Provide the [X, Y] coordinate of the cell's center where the given text is located.  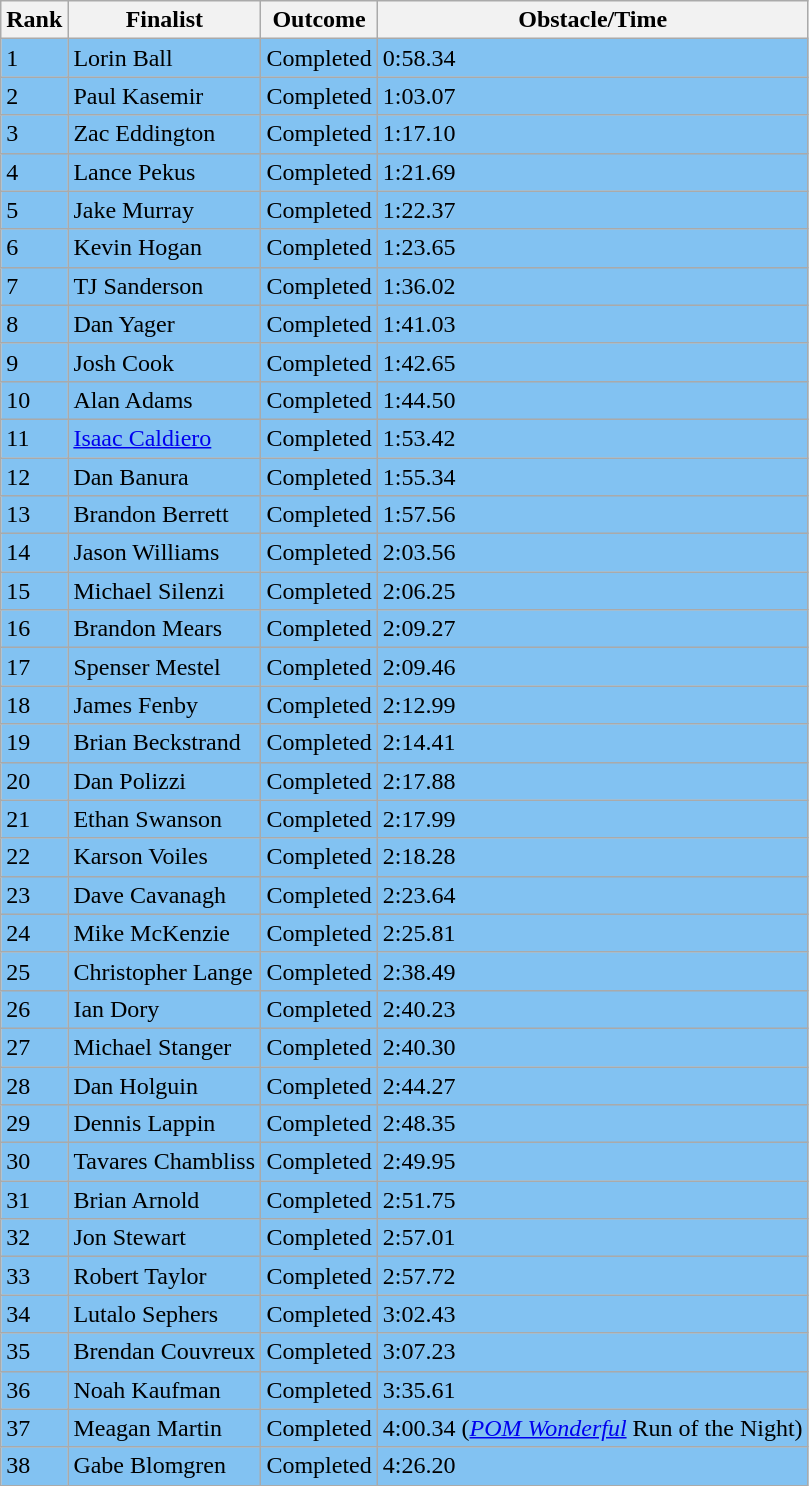
6 [34, 248]
Robert Taylor [164, 1276]
3 [34, 134]
2:49.95 [592, 1162]
35 [34, 1352]
38 [34, 1466]
Lance Pekus [164, 172]
1:41.03 [592, 324]
Meagan Martin [164, 1428]
Obstacle/Time [592, 20]
Outcome [319, 20]
1:57.56 [592, 515]
15 [34, 591]
7 [34, 286]
Finalist [164, 20]
1:22.37 [592, 210]
Dan Polizzi [164, 781]
Lutalo Sephers [164, 1314]
36 [34, 1390]
Dave Cavanagh [164, 895]
16 [34, 629]
2:14.41 [592, 743]
2:40.30 [592, 1047]
1:17.10 [592, 134]
Ian Dory [164, 1009]
Spenser Mestel [164, 667]
2:17.88 [592, 781]
26 [34, 1009]
20 [34, 781]
3:07.23 [592, 1352]
4:26.20 [592, 1466]
Dan Holguin [164, 1085]
Brendan Couvreux [164, 1352]
Tavares Chambliss [164, 1162]
Mike McKenzie [164, 933]
1:53.42 [592, 438]
2 [34, 96]
1:36.02 [592, 286]
8 [34, 324]
2:23.64 [592, 895]
Brian Beckstrand [164, 743]
30 [34, 1162]
Dan Yager [164, 324]
37 [34, 1428]
22 [34, 857]
Isaac Caldiero [164, 438]
2:09.46 [592, 667]
1:42.65 [592, 362]
28 [34, 1085]
2:48.35 [592, 1124]
19 [34, 743]
2:12.99 [592, 705]
2:09.27 [592, 629]
3:35.61 [592, 1390]
11 [34, 438]
17 [34, 667]
Jon Stewart [164, 1238]
31 [34, 1200]
2:06.25 [592, 591]
Jake Murray [164, 210]
2:57.01 [592, 1238]
2:57.72 [592, 1276]
1 [34, 58]
1:23.65 [592, 248]
4 [34, 172]
3:02.43 [592, 1314]
12 [34, 477]
Dennis Lappin [164, 1124]
Rank [34, 20]
2:44.27 [592, 1085]
Josh Cook [164, 362]
Alan Adams [164, 400]
2:51.75 [592, 1200]
Brandon Mears [164, 629]
0:58.34 [592, 58]
Noah Kaufman [164, 1390]
32 [34, 1238]
Ethan Swanson [164, 819]
9 [34, 362]
10 [34, 400]
Paul Kasemir [164, 96]
1:21.69 [592, 172]
TJ Sanderson [164, 286]
Brandon Berrett [164, 515]
34 [34, 1314]
1:55.34 [592, 477]
2:25.81 [592, 933]
Karson Voiles [164, 857]
24 [34, 933]
1:44.50 [592, 400]
29 [34, 1124]
Zac Eddington [164, 134]
1:03.07 [592, 96]
2:03.56 [592, 553]
5 [34, 210]
25 [34, 971]
14 [34, 553]
Kevin Hogan [164, 248]
Gabe Blomgren [164, 1466]
33 [34, 1276]
Jason Williams [164, 553]
4:00.34 (POM Wonderful Run of the Night) [592, 1428]
13 [34, 515]
Christopher Lange [164, 971]
2:17.99 [592, 819]
Michael Silenzi [164, 591]
Lorin Ball [164, 58]
2:38.49 [592, 971]
27 [34, 1047]
21 [34, 819]
2:40.23 [592, 1009]
2:18.28 [592, 857]
23 [34, 895]
Michael Stanger [164, 1047]
Dan Banura [164, 477]
18 [34, 705]
Brian Arnold [164, 1200]
James Fenby [164, 705]
